Locate the cell with the specified text and output its (x, y) center coordinate. 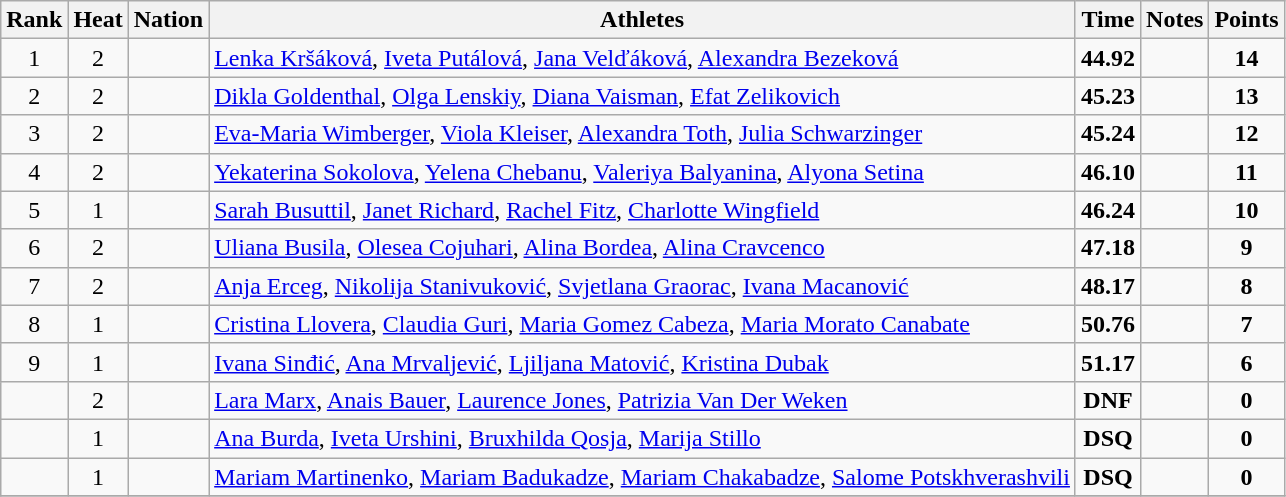
Cristina Llovera, Claudia Guri, Maria Gomez Cabeza, Maria Morato Canabate (642, 324)
50.76 (1108, 324)
44.92 (1108, 58)
45.24 (1108, 134)
4 (34, 172)
Lenka Kršáková, Iveta Putálová, Jana Velďáková, Alexandra Bezeková (642, 58)
DNF (1108, 400)
Ivana Sinđić, Ana Mrvaljević, Ljiljana Matović, Kristina Dubak (642, 362)
5 (34, 210)
Uliana Busila, Olesea Cojuhari, Alina Bordea, Alina Cravcenco (642, 248)
Rank (34, 20)
Mariam Martinenko, Mariam Badukadze, Mariam Chakabadze, Salome Potskhverashvili (642, 477)
13 (1246, 96)
Sarah Busuttil, Janet Richard, Rachel Fitz, Charlotte Wingfield (642, 210)
51.17 (1108, 362)
Heat (98, 20)
Ana Burda, Iveta Urshini, Bruxhilda Qosja, Marija Stillo (642, 438)
Nation (168, 20)
Lara Marx, Anais Bauer, Laurence Jones, Patrizia Van Der Weken (642, 400)
Dikla Goldenthal, Olga Lenskiy, Diana Vaisman, Efat Zelikovich (642, 96)
45.23 (1108, 96)
Points (1246, 20)
48.17 (1108, 286)
12 (1246, 134)
10 (1246, 210)
47.18 (1108, 248)
14 (1246, 58)
Time (1108, 20)
46.24 (1108, 210)
3 (34, 134)
46.10 (1108, 172)
11 (1246, 172)
Eva-Maria Wimberger, Viola Kleiser, Alexandra Toth, Julia Schwarzinger (642, 134)
Athletes (642, 20)
Yekaterina Sokolova, Yelena Chebanu, Valeriya Balyanina, Alyona Setina (642, 172)
Anja Erceg, Nikolija Stanivuković, Svjetlana Graorac, Ivana Macanović (642, 286)
Notes (1175, 20)
